Determine the (X, Y) coordinate at the center of the cell enclosing the given text.  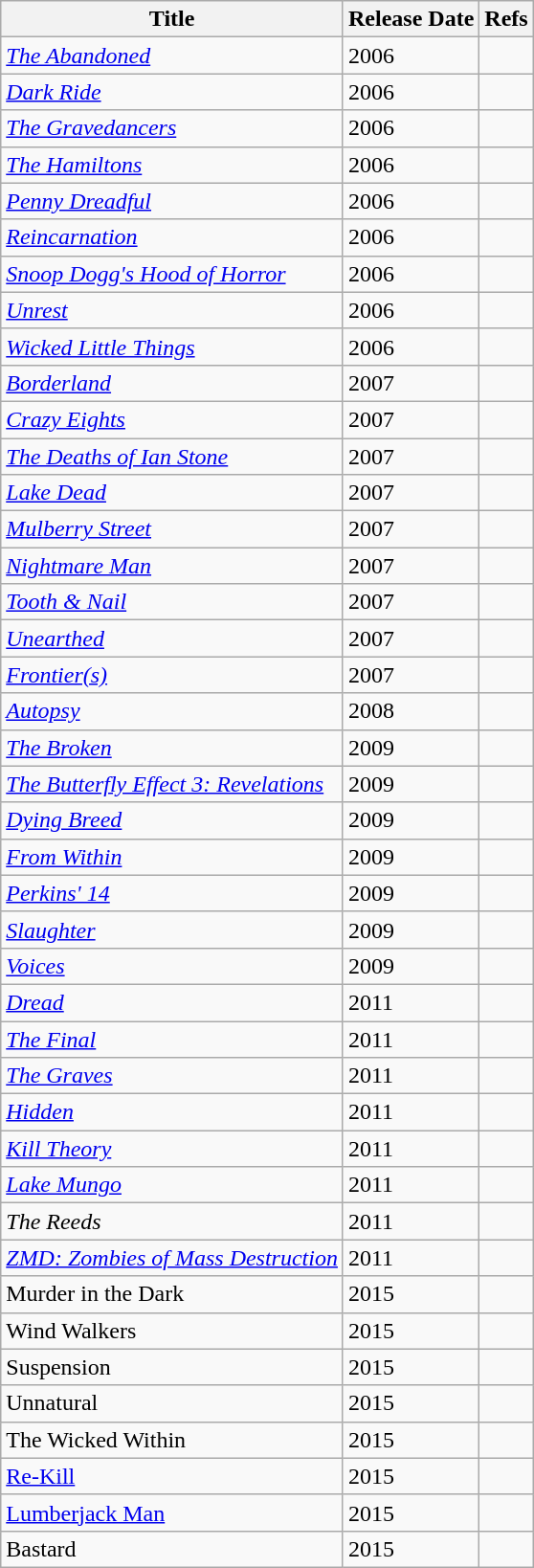
Voices (172, 966)
Snoop Dogg's Hood of Horror (172, 274)
The Butterfly Effect 3: Revelations (172, 784)
Unrest (172, 310)
Unnatural (172, 1403)
Borderland (172, 383)
Unearthed (172, 638)
Reincarnation (172, 237)
Slaughter (172, 930)
Frontier(s) (172, 675)
ZMD: Zombies of Mass Destruction (172, 1258)
The Deaths of Ian Stone (172, 457)
Dread (172, 1002)
Wicked Little Things (172, 347)
Crazy Eights (172, 419)
Penny Dreadful (172, 201)
Autopsy (172, 711)
From Within (172, 857)
Perkins' 14 (172, 893)
Bastard (172, 1549)
The Graves (172, 1076)
The Wicked Within (172, 1440)
The Gravedancers (172, 128)
Nightmare Man (172, 566)
The Final (172, 1039)
Re-Kill (172, 1476)
Wind Walkers (172, 1331)
Murder in the Dark (172, 1294)
The Hamiltons (172, 165)
Dark Ride (172, 92)
Title (172, 19)
Refs (506, 19)
Hidden (172, 1112)
2008 (411, 711)
Release Date (411, 19)
The Abandoned (172, 56)
The Reeds (172, 1221)
Lake Dead (172, 493)
Mulberry Street (172, 529)
The Broken (172, 748)
Suspension (172, 1367)
Tooth & Nail (172, 602)
Kill Theory (172, 1149)
Lumberjack Man (172, 1512)
Lake Mungo (172, 1185)
Dying Breed (172, 820)
